From the cell containing the given text, extract its center point as (X, Y) coordinate. 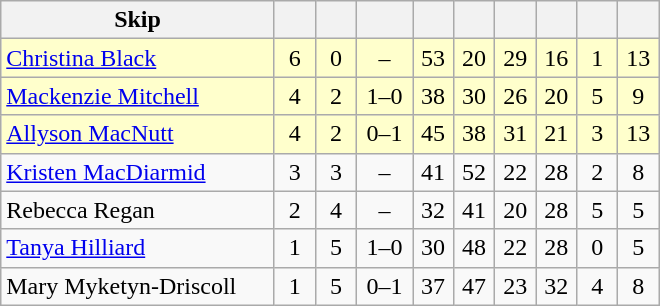
Tanya Hilliard (138, 248)
31 (516, 134)
45 (432, 134)
26 (516, 96)
37 (432, 286)
47 (474, 286)
16 (556, 58)
Mackenzie Mitchell (138, 96)
52 (474, 172)
21 (556, 134)
Allyson MacNutt (138, 134)
Skip (138, 20)
Rebecca Regan (138, 210)
Kristen MacDiarmid (138, 172)
9 (638, 96)
Christina Black (138, 58)
53 (432, 58)
Mary Myketyn-Driscoll (138, 286)
29 (516, 58)
23 (516, 286)
48 (474, 248)
6 (294, 58)
